Provide the (x, y) coordinate of the cell's center where the given text is located.  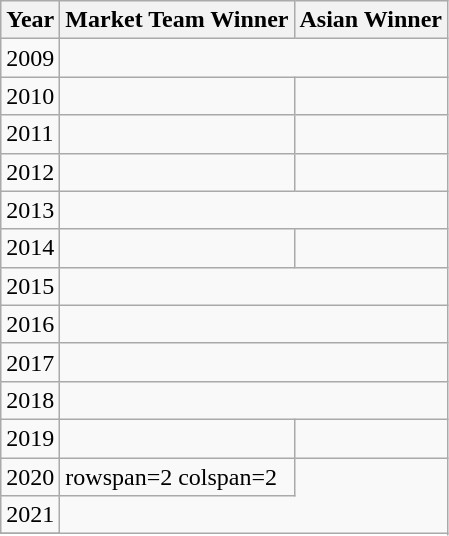
2016 (30, 324)
2013 (30, 210)
2021 (30, 515)
2020 (30, 477)
2017 (30, 362)
Year (30, 20)
rowspan=2 colspan=2 (177, 477)
Market Team Winner (177, 20)
2015 (30, 286)
Asian Winner (371, 20)
2014 (30, 248)
2011 (30, 134)
2018 (30, 400)
2012 (30, 172)
2019 (30, 438)
2010 (30, 96)
2009 (30, 58)
